Return the [x, y] coordinate for the center point of the cell that contains the specified text.  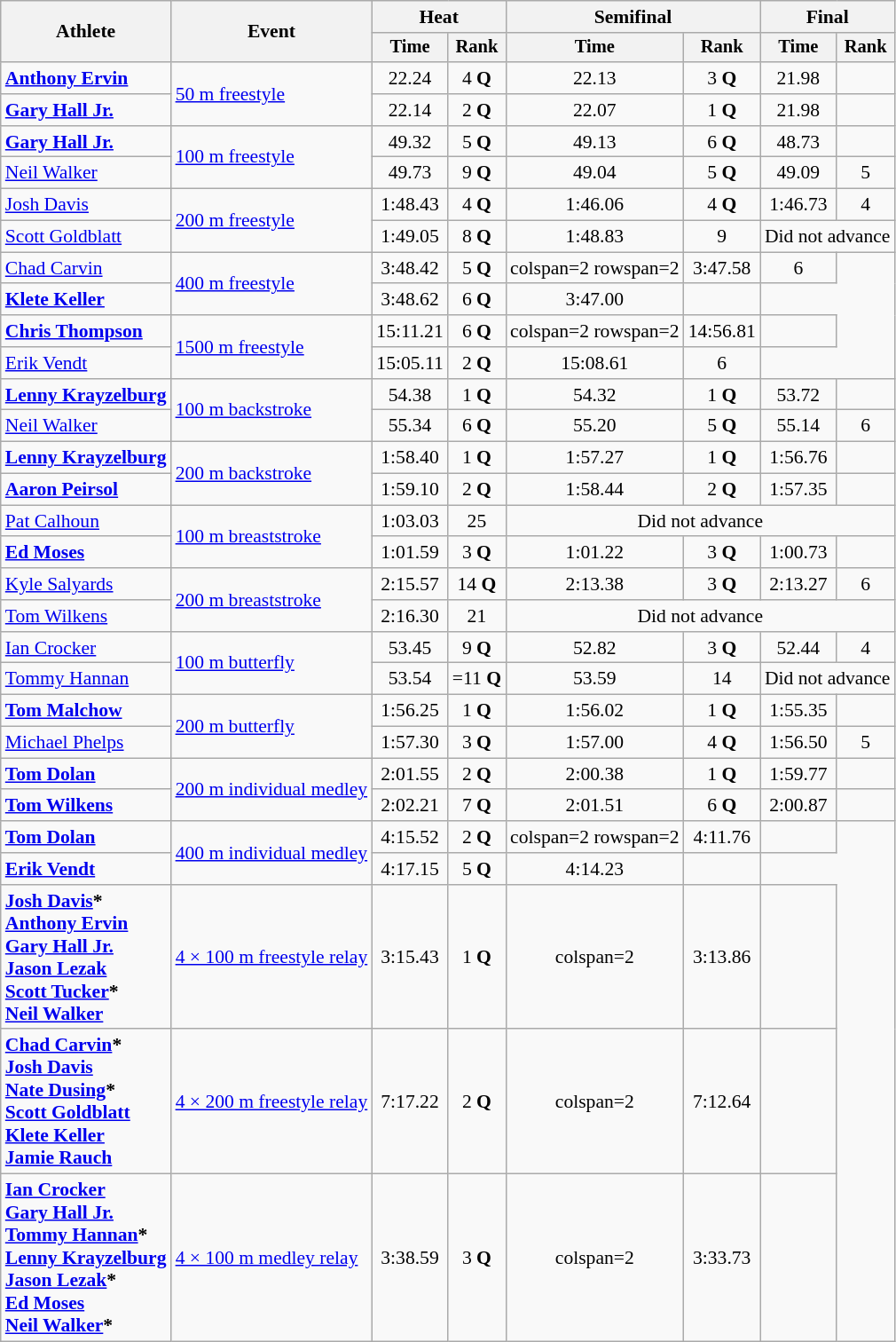
2:13.27 [798, 584]
15:11.21 [410, 331]
1:01.59 [410, 553]
4:17.15 [410, 869]
1:56.76 [798, 458]
54.38 [410, 395]
22.14 [410, 110]
4:14.23 [594, 869]
1500 m freestyle [271, 346]
Kyle Salyards [86, 584]
Semifinal [633, 17]
52.44 [798, 648]
400 m freestyle [271, 284]
Klete Keller [86, 300]
54.32 [594, 395]
53.72 [798, 395]
1:48.43 [410, 205]
1:00.73 [798, 553]
14 [722, 679]
55.20 [594, 426]
3:48.62 [410, 300]
2:01.55 [410, 774]
Pat Calhoun [86, 521]
Josh Davis*Anthony ErvinGary Hall Jr.Jason LezakScott Tucker*Neil Walker [86, 957]
50 m freestyle [271, 94]
22.07 [594, 110]
8 Q [477, 237]
15:08.61 [594, 363]
1:01.22 [594, 553]
Chad Carvin [86, 268]
200 m backstroke [271, 474]
200 m butterfly [271, 726]
25 [477, 521]
1:46.73 [798, 205]
2:15.57 [410, 584]
1:56.50 [798, 743]
1:56.25 [410, 711]
14:56.81 [722, 331]
3:48.42 [410, 268]
15:05.11 [410, 363]
4 × 200 m freestyle relay [271, 1102]
53.59 [594, 679]
200 m breaststroke [271, 600]
1:59.10 [410, 490]
Tom Malchow [86, 711]
4 × 100 m freestyle relay [271, 957]
3:47.00 [594, 300]
2:02.21 [410, 806]
1:56.02 [594, 711]
Josh Davis [86, 205]
49.09 [798, 173]
55.14 [798, 426]
22.24 [410, 78]
49.13 [594, 142]
3:47.58 [722, 268]
Ed Moses [86, 553]
53.45 [410, 648]
Anthony Ervin [86, 78]
1:55.35 [798, 711]
4:11.76 [722, 837]
2:01.51 [594, 806]
Scott Goldblatt [86, 237]
Heat [438, 17]
Event [271, 32]
3:13.86 [722, 957]
1:57.30 [410, 743]
9 [722, 237]
Chris Thompson [86, 331]
200 m freestyle [271, 220]
Chad Carvin*Josh DavisNate Dusing*Scott GoldblattKlete KellerJamie Rauch [86, 1102]
7:17.22 [410, 1102]
55.34 [410, 426]
1:49.05 [410, 237]
1:03.03 [410, 521]
1:57.00 [594, 743]
100 m backstroke [271, 410]
100 m breaststroke [271, 536]
2:16.30 [410, 616]
4 × 100 m medley relay [271, 1259]
48.73 [798, 142]
4:15.52 [410, 837]
3:33.73 [722, 1259]
14 Q [477, 584]
1:59.77 [798, 774]
100 m freestyle [271, 158]
2:00.87 [798, 806]
Tommy Hannan [86, 679]
Ian Crocker [86, 648]
Michael Phelps [86, 743]
21 [477, 616]
1:46.06 [594, 205]
52.82 [594, 648]
Final [828, 17]
1:58.40 [410, 458]
7 Q [477, 806]
3:38.59 [410, 1259]
1:57.27 [594, 458]
100 m butterfly [271, 664]
22.13 [594, 78]
Aaron Peirsol [86, 490]
1:48.83 [594, 237]
7:12.64 [722, 1102]
Athlete [86, 32]
200 m individual medley [271, 790]
=11 Q [477, 679]
49.32 [410, 142]
49.73 [410, 173]
1:57.35 [798, 490]
49.04 [594, 173]
1:58.44 [594, 490]
Ian CrockerGary Hall Jr.Tommy Hannan*Lenny KrayzelburgJason Lezak*Ed MosesNeil Walker* [86, 1259]
2:13.38 [594, 584]
2:00.38 [594, 774]
400 m individual medley [271, 852]
53.54 [410, 679]
3:15.43 [410, 957]
